Return (x, y) of the center of cell containing provided text 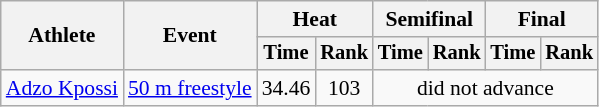
Final (541, 19)
did not advance (486, 88)
Heat (315, 19)
50 m freestyle (190, 88)
Event (190, 36)
103 (344, 88)
34.46 (286, 88)
Athlete (62, 36)
Semifinal (429, 19)
Adzo Kpossi (62, 88)
